Provide the [X, Y] coordinate of the cell's center where the given text is located.  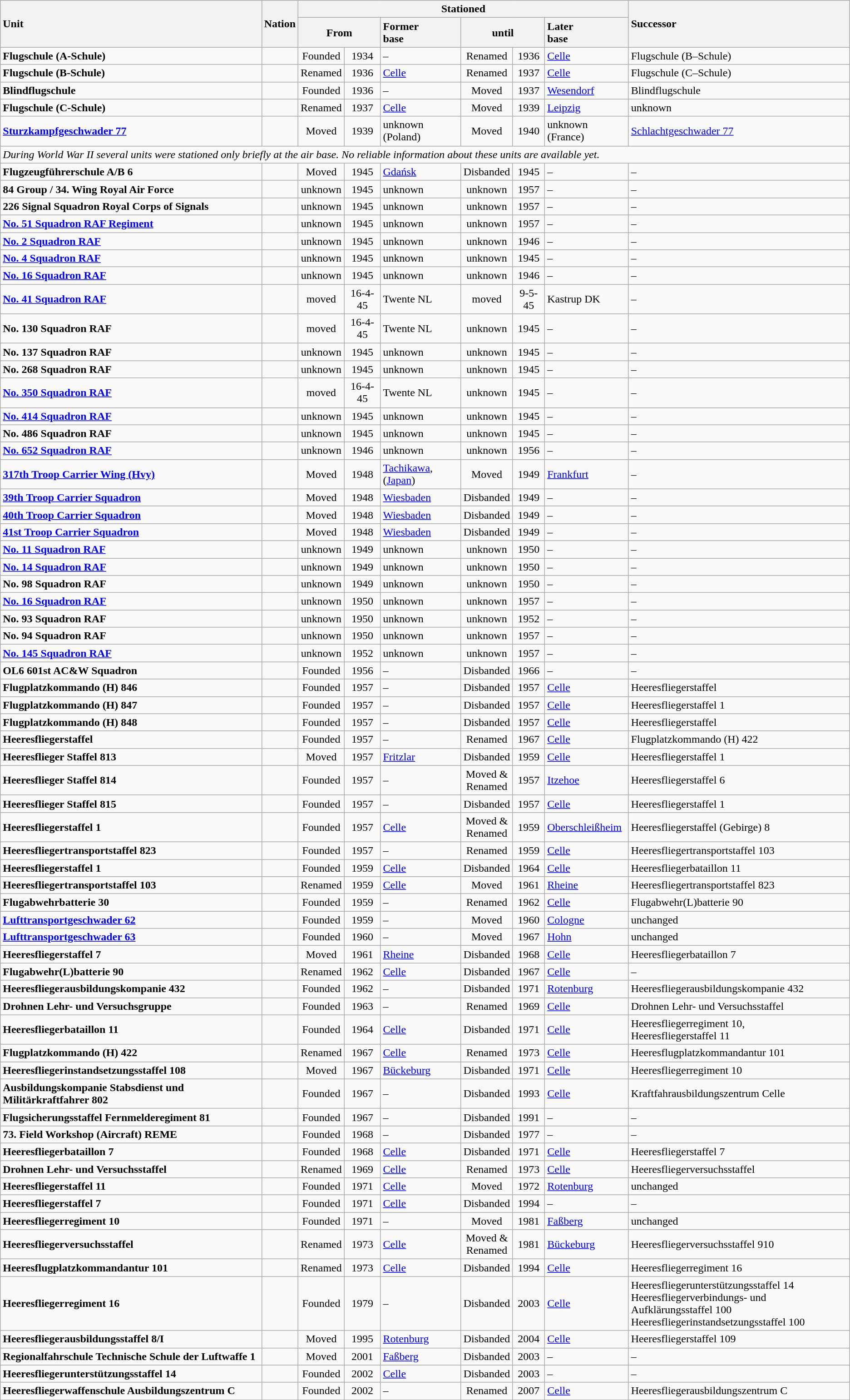
Wesendorf [587, 90]
Heeresfliegerstaffel 109 [739, 1339]
Heeresfliegerunterstützungsstaffel 14 [131, 1374]
317th Troop Carrier Wing (Hvy) [131, 474]
No. 652 Squadron RAF [131, 451]
40th Troop Carrier Squadron [131, 515]
1966 [529, 670]
No. 2 Squadron RAF [131, 241]
Heeresfliegerausbildungsstaffel 8/I [131, 1339]
1979 [362, 1304]
73. Field Workshop (Aircraft) REME [131, 1134]
Heeresfliegerunterstützungsstaffel 14Heeresfliegerverbindungs- und Aufklärungsstaffel 100Heeresfliegerinstandsetzungsstaffel 100 [739, 1304]
No. 130 Squadron RAF [131, 329]
Kraftfahrausbildungszentrum Celle [739, 1094]
No. 11 Squadron RAF [131, 549]
Heeresflieger Staffel 813 [131, 757]
Nation [280, 24]
Leipzig [587, 108]
Flugschule (A-Schule) [131, 56]
Heeresfliegerstaffel (Gebirge) 8 [739, 827]
No. 414 Squadron RAF [131, 416]
Schlachtgeschwader 77 [739, 131]
Heeresfliegerversuchsstaffel 910 [739, 1245]
39th Troop Carrier Squadron [131, 497]
1991 [529, 1117]
Heeresfliegerwaffenschule Ausbildungszentrum C [131, 1391]
Heeresfliegerausbildungszentrum C [739, 1391]
Formerbase [420, 33]
Flugzeugführerschule A/B 6 [131, 172]
Flugschule (C–Schule) [739, 73]
No. 486 Squadron RAF [131, 433]
Regionalfahrschule Technische Schule der Luftwaffe 1 [131, 1356]
41st Troop Carrier Squadron [131, 532]
84 Group / 34. Wing Royal Air Force [131, 189]
No. 93 Squadron RAF [131, 619]
Flugsicherungsstaffel Fernmelderegiment 81 [131, 1117]
No. 51 Squadron RAF Regiment [131, 223]
Heeresfliegerstaffel 11 [131, 1187]
No. 137 Squadron RAF [131, 352]
Heeresfliegerstaffel 6 [739, 780]
Tachikawa, (Japan) [420, 474]
Itzehoe [587, 780]
During World War II several units were stationed only briefly at the air base. No reliable information about these units are available yet. [425, 154]
226 Signal Squadron Royal Corps of Signals [131, 206]
1963 [362, 1006]
Lufttransportgeschwader 62 [131, 920]
Heeresfliegerinstandsetzungsstaffel 108 [131, 1070]
Hohn [587, 937]
unknown (France) [587, 131]
until [503, 33]
OL6 601st AC&W Squadron [131, 670]
Successor [739, 24]
Oberschleißheim [587, 827]
From [340, 33]
Flugplatzkommando (H) 846 [131, 688]
1993 [529, 1094]
Unit [131, 24]
Flugabwehrbatterie 30 [131, 903]
Gdańsk [420, 172]
Heeresflieger Staffel 815 [131, 804]
No. 268 Squadron RAF [131, 369]
No. 41 Squadron RAF [131, 299]
No. 350 Squadron RAF [131, 392]
1995 [362, 1339]
Flugschule (B–Schule) [739, 56]
Drohnen Lehr- und Versuchsgruppe [131, 1006]
1972 [529, 1187]
No. 14 Squadron RAF [131, 566]
No. 145 Squadron RAF [131, 653]
Fritzlar [420, 757]
Lufttransportgeschwader 63 [131, 937]
Heeresfliegerregiment 10,Heeresfliegerstaffel 11 [739, 1029]
No. 98 Squadron RAF [131, 584]
No. 4 Squadron RAF [131, 258]
Flugplatzkommando (H) 848 [131, 722]
Flugschule (C-Schule) [131, 108]
2004 [529, 1339]
2001 [362, 1356]
Heeresflieger Staffel 814 [131, 780]
Flugschule (B-Schule) [131, 73]
Laterbase [587, 33]
Stationed [464, 9]
Flugplatzkommando (H) 847 [131, 705]
1940 [529, 131]
Kastrup DK [587, 299]
1934 [362, 56]
Sturzkampfgeschwader 77 [131, 131]
unknown (Poland) [420, 131]
9-5-45 [529, 299]
2007 [529, 1391]
Cologne [587, 920]
Ausbildungskompanie Stabsdienst und Militärkraftfahrer 802 [131, 1094]
1977 [529, 1134]
Frankfurt [587, 474]
No. 94 Squadron RAF [131, 636]
